Output the [x, y] coordinate of the center of the cell containing the given text.  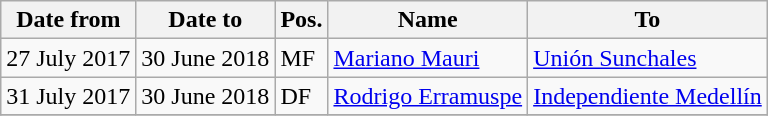
27 July 2017 [68, 58]
MF [302, 58]
Date to [206, 20]
To [648, 20]
Pos. [302, 20]
Independiente Medellín [648, 96]
31 July 2017 [68, 96]
Unión Sunchales [648, 58]
DF [302, 96]
Rodrigo Erramuspe [428, 96]
Mariano Mauri [428, 58]
Name [428, 20]
Date from [68, 20]
